Search for the cell housing the specified text and yield its [x, y] center coordinate. 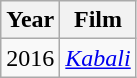
Year [30, 20]
2016 [30, 58]
Film [98, 20]
Kabali [98, 58]
